Pinpoint the cell where the given text exists, returning its [x, y] midpoint coordinate. 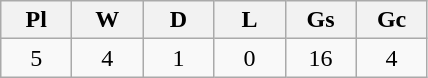
Gs [320, 20]
Gc [392, 20]
0 [250, 58]
W [108, 20]
Pl [36, 20]
D [178, 20]
1 [178, 58]
16 [320, 58]
5 [36, 58]
L [250, 20]
